Return (x, y) of the center of cell containing provided text 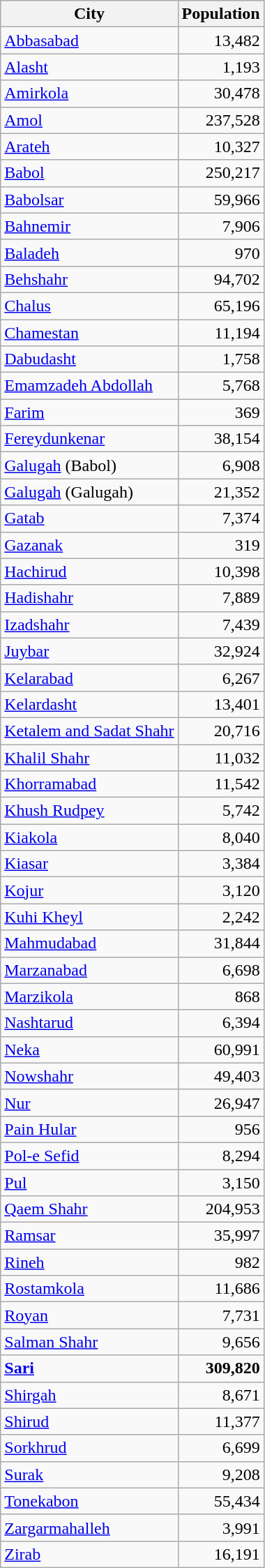
5,742 (220, 811)
Sari (89, 1368)
Gazanak (89, 545)
Kelardasht (89, 704)
Nur (89, 1103)
1,193 (220, 67)
11,686 (220, 1289)
6,698 (220, 970)
Kelarabad (89, 678)
26,947 (220, 1103)
6,394 (220, 1023)
309,820 (220, 1368)
Rineh (89, 1262)
Amol (89, 120)
250,217 (220, 173)
49,403 (220, 1076)
11,377 (220, 1421)
Ramsar (89, 1236)
Surak (89, 1474)
Babolsar (89, 200)
5,768 (220, 386)
59,966 (220, 200)
3,150 (220, 1183)
8,671 (220, 1395)
Abbasabad (89, 40)
6,908 (220, 465)
Babol (89, 173)
City (89, 14)
Alasht (89, 67)
Khorramabad (89, 784)
Chalus (89, 306)
Arateh (89, 147)
11,542 (220, 784)
Amirkola (89, 94)
Nashtarud (89, 1023)
10,327 (220, 147)
Shirgah (89, 1395)
35,997 (220, 1236)
10,398 (220, 572)
Salman Shahr (89, 1342)
Kiakola (89, 837)
Zirab (89, 1554)
982 (220, 1262)
Galugah (Galugah) (89, 492)
Neka (89, 1050)
Ketalem and Sadat Shahr (89, 731)
Izadshahr (89, 625)
Juybar (89, 651)
Mahmudabad (89, 943)
Zargarmahalleh (89, 1528)
Emamzadeh Abdollah (89, 386)
20,716 (220, 731)
8,040 (220, 837)
Khush Rudpey (89, 811)
Behshahr (89, 279)
Galugah (Babol) (89, 465)
Marzikola (89, 996)
32,924 (220, 651)
319 (220, 545)
9,208 (220, 1474)
31,844 (220, 943)
21,352 (220, 492)
Fereydunkenar (89, 439)
Population (220, 14)
94,702 (220, 279)
60,991 (220, 1050)
369 (220, 412)
Hadishahr (89, 598)
956 (220, 1129)
Pul (89, 1183)
3,384 (220, 864)
868 (220, 996)
7,889 (220, 598)
2,242 (220, 917)
Baladeh (89, 253)
204,953 (220, 1209)
6,267 (220, 678)
Nowshahr (89, 1076)
Dabudasht (89, 359)
Shirud (89, 1421)
7,439 (220, 625)
65,196 (220, 306)
Farim (89, 412)
Kuhi Kheyl (89, 917)
Tonekabon (89, 1501)
30,478 (220, 94)
55,434 (220, 1501)
8,294 (220, 1156)
1,758 (220, 359)
13,482 (220, 40)
9,656 (220, 1342)
Hachirud (89, 572)
38,154 (220, 439)
Royan (89, 1315)
3,120 (220, 890)
13,401 (220, 704)
Gatab (89, 518)
Pain Hular (89, 1129)
Bahnemir (89, 226)
Marzanabad (89, 970)
Kiasar (89, 864)
Pol-e Sefid (89, 1156)
7,731 (220, 1315)
Sorkhrud (89, 1448)
Rostamkola (89, 1289)
16,191 (220, 1554)
Qaem Shahr (89, 1209)
7,906 (220, 226)
Chamestan (89, 333)
6,699 (220, 1448)
7,374 (220, 518)
Khalil Shahr (89, 757)
970 (220, 253)
237,528 (220, 120)
11,032 (220, 757)
11,194 (220, 333)
3,991 (220, 1528)
Kojur (89, 890)
